Provide the (x, y) coordinate of the cell's center where the given text is located.  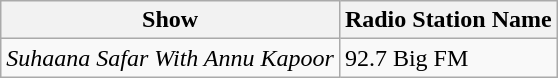
92.7 Big FM (448, 58)
Radio Station Name (448, 20)
Suhaana Safar With Annu Kapoor (170, 58)
Show (170, 20)
